Extract the [X, Y] coordinate from the center of the cell holding the provided text.  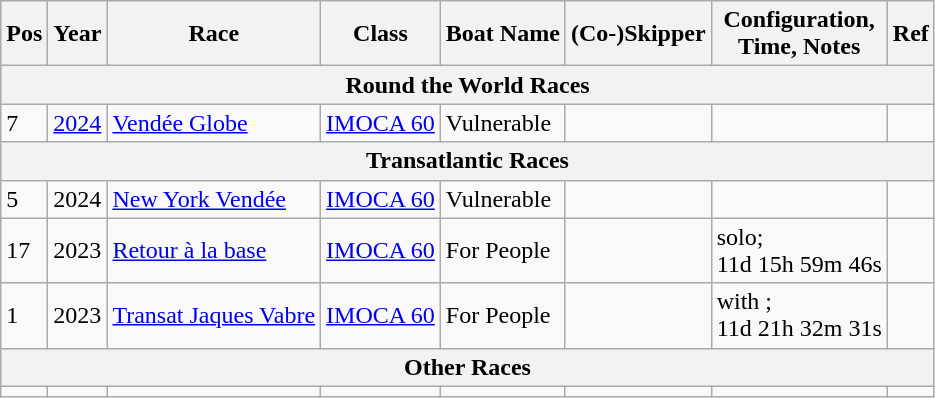
Transatlantic Races [468, 161]
Round the World Races [468, 85]
New York Vendée [214, 199]
Retour à la base [214, 250]
(Co-)Skipper [638, 34]
Pos [24, 34]
7 [24, 123]
Race [214, 34]
Vendée Globe [214, 123]
solo;11d 15h 59m 46s [799, 250]
with ;11d 21h 32m 31s [799, 316]
Class [381, 34]
Ref [910, 34]
Configuration,Time, Notes [799, 34]
5 [24, 199]
Other Races [468, 367]
17 [24, 250]
1 [24, 316]
Boat Name [502, 34]
Year [78, 34]
Transat Jaques Vabre [214, 316]
